Return [X, Y] of the center of cell containing provided text 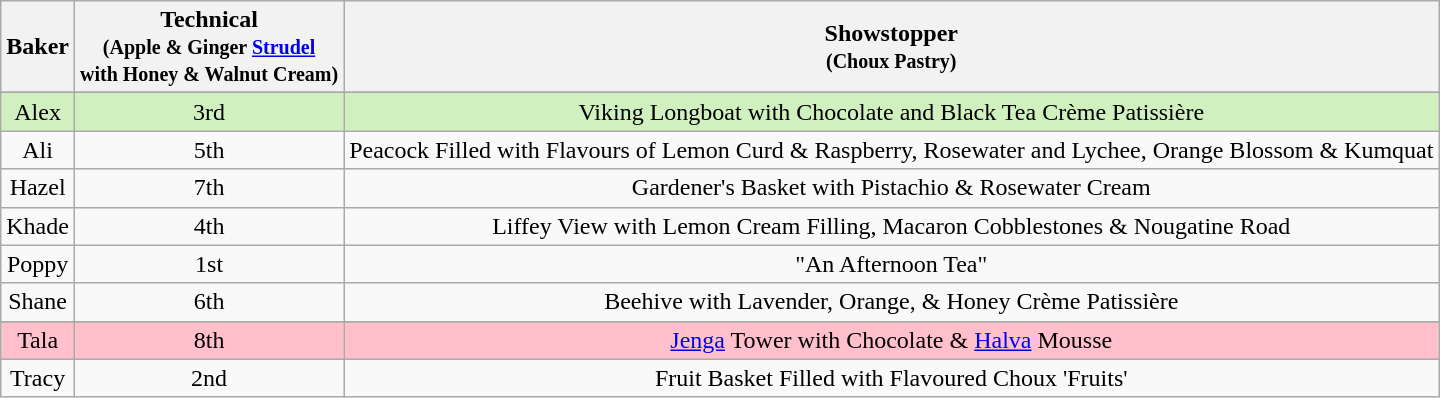
Tala [38, 340]
Poppy [38, 264]
Baker [38, 47]
Khade [38, 226]
Liffey View with Lemon Cream Filling, Macaron Cobblestones & Nougatine Road [892, 226]
1st [208, 264]
7th [208, 188]
4th [208, 226]
Shane [38, 302]
Beehive with Lavender, Orange, & Honey Crème Patissière [892, 302]
Peacock Filled with Flavours of Lemon Curd & Raspberry, Rosewater and Lychee, Orange Blossom & Kumquat [892, 150]
Ali [38, 150]
6th [208, 302]
Gardener's Basket with Pistachio & Rosewater Cream [892, 188]
8th [208, 340]
2nd [208, 378]
"An Afternoon Tea" [892, 264]
Technical(Apple & Ginger Strudelwith Honey & Walnut Cream) [208, 47]
Hazel [38, 188]
Alex [38, 112]
3rd [208, 112]
Viking Longboat with Chocolate and Black Tea Crème Patissière [892, 112]
Tracy [38, 378]
Showstopper(Choux Pastry) [892, 47]
5th [208, 150]
Jenga Tower with Chocolate & Halva Mousse [892, 340]
Fruit Basket Filled with Flavoured Choux 'Fruits' [892, 378]
